From the cell containing the given text, extract its center point as (x, y) coordinate. 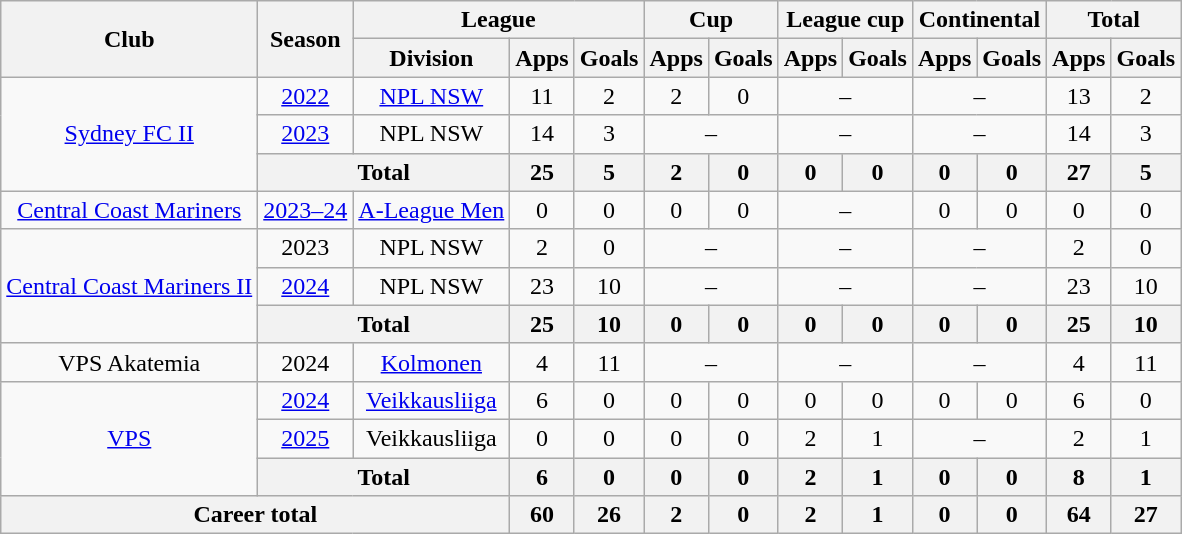
26 (609, 515)
League (498, 20)
60 (542, 515)
Continental (979, 20)
Central Coast Mariners (130, 210)
13 (1079, 96)
8 (1079, 477)
Club (130, 39)
2022 (306, 96)
VPS Akatemia (130, 362)
2025 (306, 438)
Central Coast Mariners II (130, 286)
A-League Men (432, 210)
Sydney FC II (130, 134)
VPS (130, 438)
2023–24 (306, 210)
Season (306, 39)
Kolmonen (432, 362)
League cup (845, 20)
Division (432, 58)
Career total (256, 515)
Cup (711, 20)
64 (1079, 515)
